For the text-containing cell, return its midpoint in [X, Y] coordinate format. 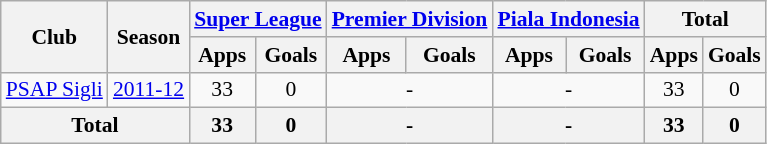
PSAP Sigli [54, 90]
Season [148, 36]
Super League [258, 19]
Premier Division [410, 19]
Club [54, 36]
2011-12 [148, 90]
Piala Indonesia [568, 19]
